Provide the [X, Y] coordinate of the cell's center where the given text is located.  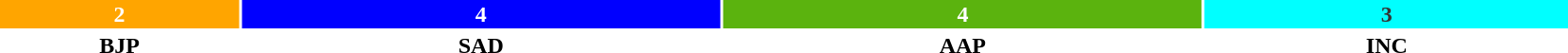
2 [119, 14]
3 [1387, 14]
